Return (X, Y) of the center of cell containing provided text 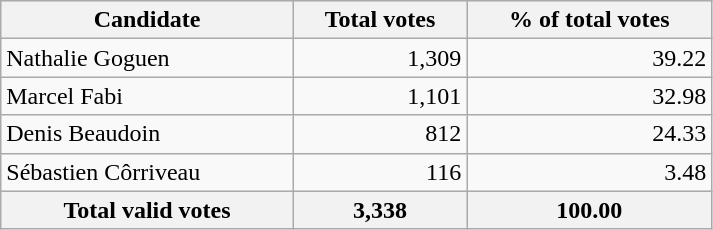
812 (380, 134)
32.98 (590, 96)
24.33 (590, 134)
3.48 (590, 172)
Candidate (148, 20)
39.22 (590, 58)
Sébastien Côrriveau (148, 172)
Denis Beaudoin (148, 134)
1,101 (380, 96)
1,309 (380, 58)
% of total votes (590, 20)
Nathalie Goguen (148, 58)
Total valid votes (148, 210)
3,338 (380, 210)
116 (380, 172)
Marcel Fabi (148, 96)
100.00 (590, 210)
Total votes (380, 20)
